Search for the cell housing the specified text and yield its [X, Y] center coordinate. 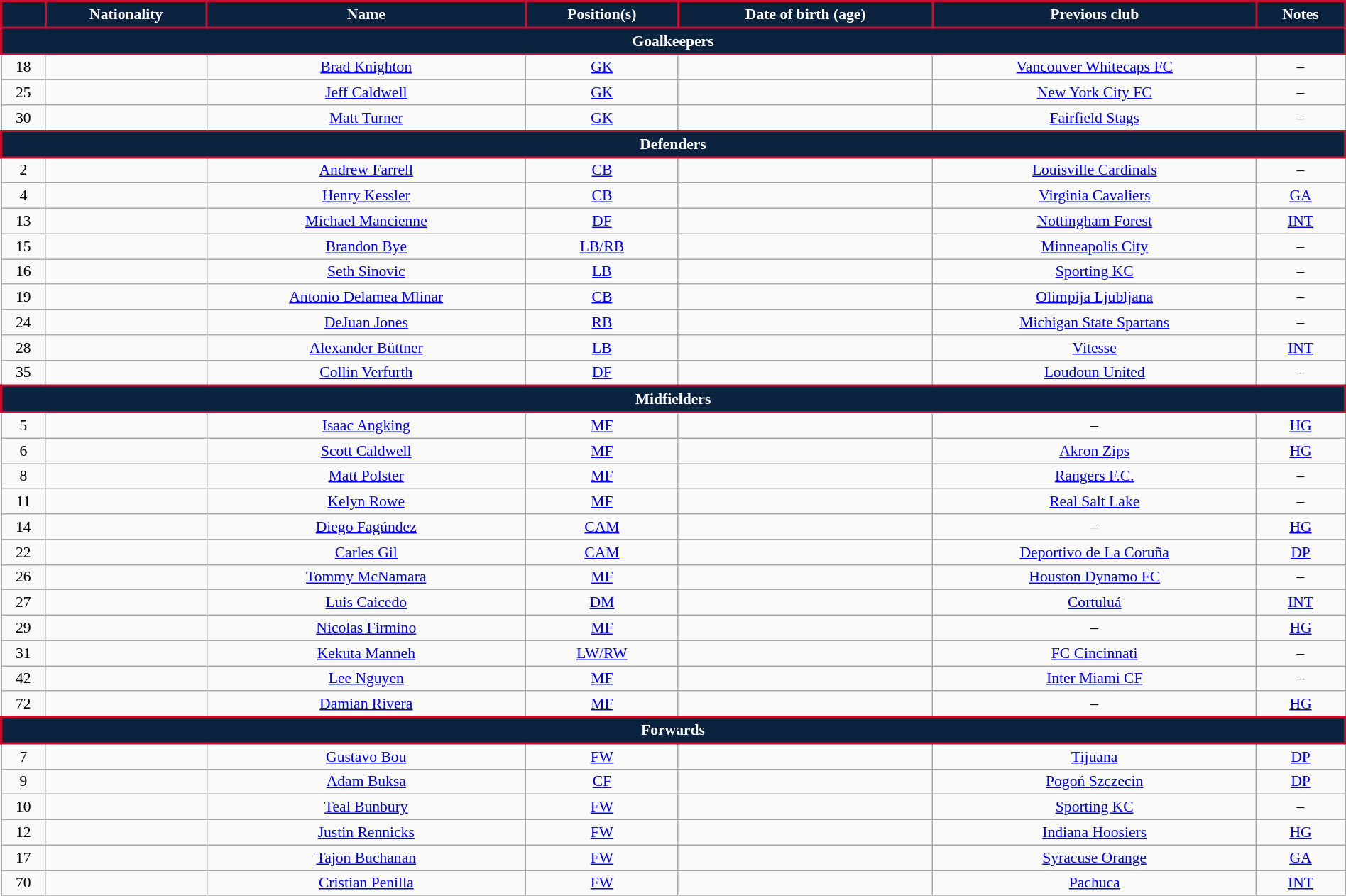
30 [24, 118]
Damian Rivera [366, 704]
26 [24, 577]
Vitesse [1095, 348]
Lee Nguyen [366, 679]
Defenders [673, 145]
6 [24, 451]
Nationality [126, 14]
72 [24, 704]
Luis Caicedo [366, 603]
Pogoń Szczecin [1095, 782]
Scott Caldwell [366, 451]
Tijuana [1095, 756]
Notes [1301, 14]
RB [602, 322]
10 [24, 807]
Indiana Hoosiers [1095, 833]
70 [24, 883]
35 [24, 373]
Henry Kessler [366, 196]
Forwards [673, 730]
27 [24, 603]
Brandon Bye [366, 246]
Syracuse Orange [1095, 858]
Inter Miami CF [1095, 679]
24 [24, 322]
Brad Knighton [366, 67]
Tommy McNamara [366, 577]
12 [24, 833]
Michigan State Spartans [1095, 322]
Louisville Cardinals [1095, 170]
9 [24, 782]
Collin Verfurth [366, 373]
Andrew Farrell [366, 170]
DeJuan Jones [366, 322]
19 [24, 297]
Isaac Angking [366, 425]
13 [24, 222]
Deportivo de La Coruña [1095, 552]
25 [24, 93]
Olimpija Ljubljana [1095, 297]
Gustavo Bou [366, 756]
LB/RB [602, 246]
Fairfield Stags [1095, 118]
Midfielders [673, 399]
16 [24, 272]
Nicolas Firmino [366, 628]
42 [24, 679]
Houston Dynamo FC [1095, 577]
4 [24, 196]
DM [602, 603]
Cortuluá [1095, 603]
Antonio Delamea Mlinar [366, 297]
New York City FC [1095, 93]
Carles Gil [366, 552]
5 [24, 425]
11 [24, 502]
Position(s) [602, 14]
Seth Sinovic [366, 272]
Akron Zips [1095, 451]
Goalkeepers [673, 41]
Nottingham Forest [1095, 222]
Matt Turner [366, 118]
Pachuca [1095, 883]
2 [24, 170]
7 [24, 756]
Michael Mancienne [366, 222]
Diego Fagúndez [366, 527]
18 [24, 67]
28 [24, 348]
Jeff Caldwell [366, 93]
FC Cincinnati [1095, 653]
31 [24, 653]
Rangers F.C. [1095, 476]
LW/RW [602, 653]
Date of birth (age) [805, 14]
Loudoun United [1095, 373]
Matt Polster [366, 476]
Name [366, 14]
CF [602, 782]
14 [24, 527]
Tajon Buchanan [366, 858]
Adam Buksa [366, 782]
Kelyn Rowe [366, 502]
Minneapolis City [1095, 246]
Previous club [1095, 14]
Vancouver Whitecaps FC [1095, 67]
8 [24, 476]
Teal Bunbury [366, 807]
Justin Rennicks [366, 833]
29 [24, 628]
Cristian Penilla [366, 883]
15 [24, 246]
Real Salt Lake [1095, 502]
17 [24, 858]
Alexander Büttner [366, 348]
Virginia Cavaliers [1095, 196]
Kekuta Manneh [366, 653]
22 [24, 552]
